From the cell containing the given text, extract its center point as [X, Y] coordinate. 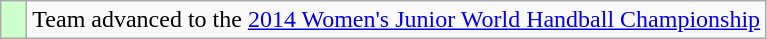
Team advanced to the 2014 Women's Junior World Handball Championship [396, 20]
